Extract the (x, y) coordinate from the center of the cell holding the provided text.  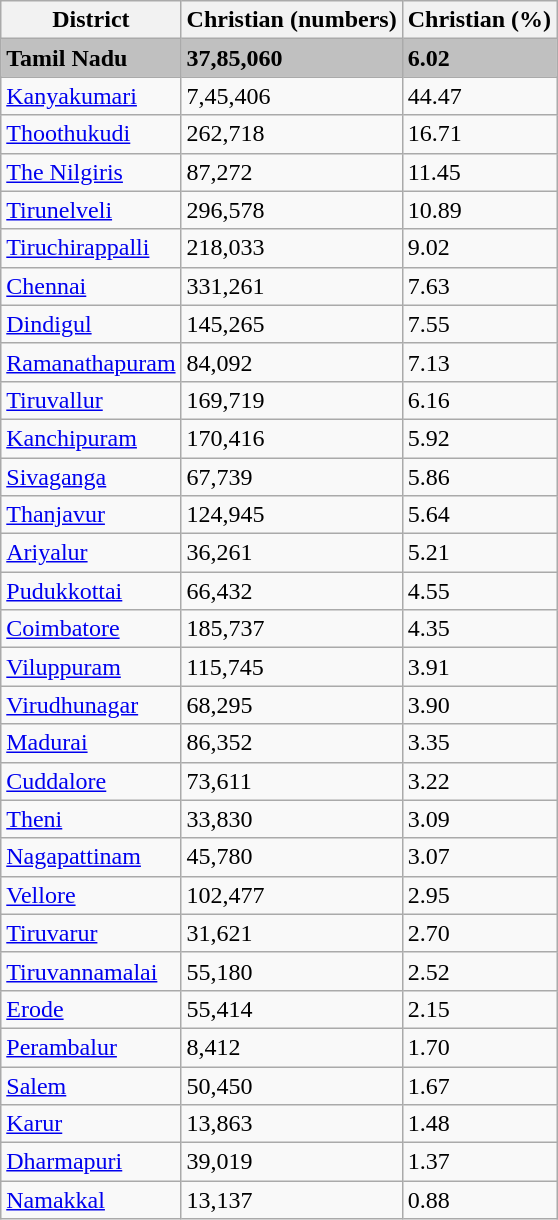
6.02 (479, 58)
Coimbatore (91, 629)
3.91 (479, 667)
218,033 (292, 248)
1.48 (479, 1124)
145,265 (292, 324)
2.15 (479, 1009)
2.70 (479, 933)
Dharmapuri (91, 1162)
1.37 (479, 1162)
5.86 (479, 477)
Dindigul (91, 324)
124,945 (292, 515)
296,578 (292, 210)
3.90 (479, 705)
16.71 (479, 134)
Sivaganga (91, 477)
Thoothukudi (91, 134)
45,780 (292, 857)
1.70 (479, 1047)
Nagapattinam (91, 857)
Thanjavur (91, 515)
13,137 (292, 1200)
84,092 (292, 362)
10.89 (479, 210)
The Nilgiris (91, 172)
9.02 (479, 248)
169,719 (292, 400)
5.64 (479, 515)
4.35 (479, 629)
67,739 (292, 477)
0.88 (479, 1200)
3.09 (479, 819)
73,611 (292, 781)
3.22 (479, 781)
3.35 (479, 743)
36,261 (292, 553)
Namakkal (91, 1200)
44.47 (479, 96)
102,477 (292, 895)
Tamil Nadu (91, 58)
5.21 (479, 553)
Pudukkottai (91, 591)
1.67 (479, 1085)
7.55 (479, 324)
Christian (%) (479, 20)
55,180 (292, 971)
66,432 (292, 591)
Cuddalore (91, 781)
Tiruvannamalai (91, 971)
262,718 (292, 134)
7,45,406 (292, 96)
50,450 (292, 1085)
4.55 (479, 591)
68,295 (292, 705)
2.52 (479, 971)
185,737 (292, 629)
Perambalur (91, 1047)
331,261 (292, 286)
31,621 (292, 933)
115,745 (292, 667)
Salem (91, 1085)
7.13 (479, 362)
37,85,060 (292, 58)
Theni (91, 819)
Christian (numbers) (292, 20)
Ariyalur (91, 553)
55,414 (292, 1009)
Karur (91, 1124)
Erode (91, 1009)
Tirunelveli (91, 210)
Kanchipuram (91, 438)
8,412 (292, 1047)
86,352 (292, 743)
7.63 (479, 286)
Chennai (91, 286)
39,019 (292, 1162)
Kanyakumari (91, 96)
33,830 (292, 819)
District (91, 20)
Vellore (91, 895)
170,416 (292, 438)
Tiruchirappalli (91, 248)
Virudhunagar (91, 705)
Tiruvarur (91, 933)
11.45 (479, 172)
5.92 (479, 438)
13,863 (292, 1124)
Madurai (91, 743)
Tiruvallur (91, 400)
3.07 (479, 857)
Ramanathapuram (91, 362)
Viluppuram (91, 667)
6.16 (479, 400)
2.95 (479, 895)
87,272 (292, 172)
